Determine the (x, y) coordinate at the center of the cell enclosing the given text.  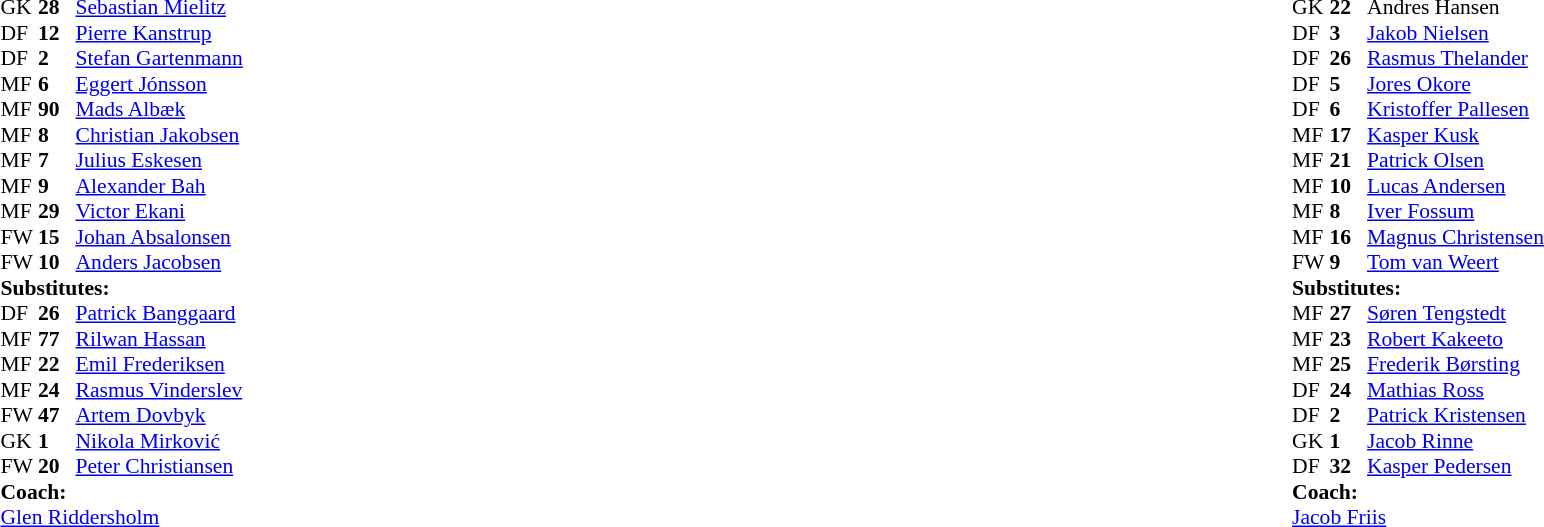
77 (57, 339)
Artem Dovbyk (160, 415)
Johan Absalonsen (160, 237)
Emil Frederiksen (160, 365)
90 (57, 109)
32 (1349, 467)
27 (1349, 313)
Nikola Mirković (160, 441)
Robert Kakeeto (1456, 339)
Julius Eskesen (160, 161)
20 (57, 467)
Tom van Weert (1456, 263)
Jakob Nielsen (1456, 33)
Eggert Jónsson (160, 84)
7 (57, 161)
Christian Jakobsen (160, 135)
Rasmus Vinderslev (160, 390)
Kristoffer Pallesen (1456, 109)
Rilwan Hassan (160, 339)
Pierre Kanstrup (160, 33)
Patrick Banggaard (160, 313)
16 (1349, 237)
Rasmus Thelander (1456, 59)
Kasper Kusk (1456, 135)
Jores Okore (1456, 84)
Søren Tengstedt (1456, 313)
12 (57, 33)
21 (1349, 161)
Lucas Andersen (1456, 186)
15 (57, 237)
5 (1349, 84)
Victor Ekani (160, 211)
22 (57, 365)
3 (1349, 33)
Kasper Pedersen (1456, 467)
Patrick Kristensen (1456, 415)
Stefan Gartenmann (160, 59)
Magnus Christensen (1456, 237)
17 (1349, 135)
Alexander Bah (160, 186)
Frederik Børsting (1456, 365)
29 (57, 211)
Mathias Ross (1456, 390)
47 (57, 415)
Iver Fossum (1456, 211)
25 (1349, 365)
Patrick Olsen (1456, 161)
Jacob Rinne (1456, 441)
Peter Christiansen (160, 467)
23 (1349, 339)
Anders Jacobsen (160, 263)
Mads Albæk (160, 109)
